Output the [X, Y] coordinate of the center of the cell containing the given text.  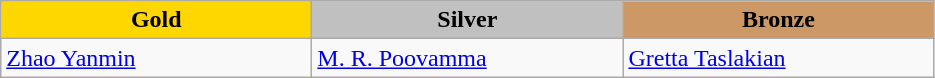
Gretta Taslakian [778, 58]
Gold [156, 20]
Silver [468, 20]
Bronze [778, 20]
M. R. Poovamma [468, 58]
Zhao Yanmin [156, 58]
